Return the [X, Y] coordinate for the center point of the cell that contains the specified text.  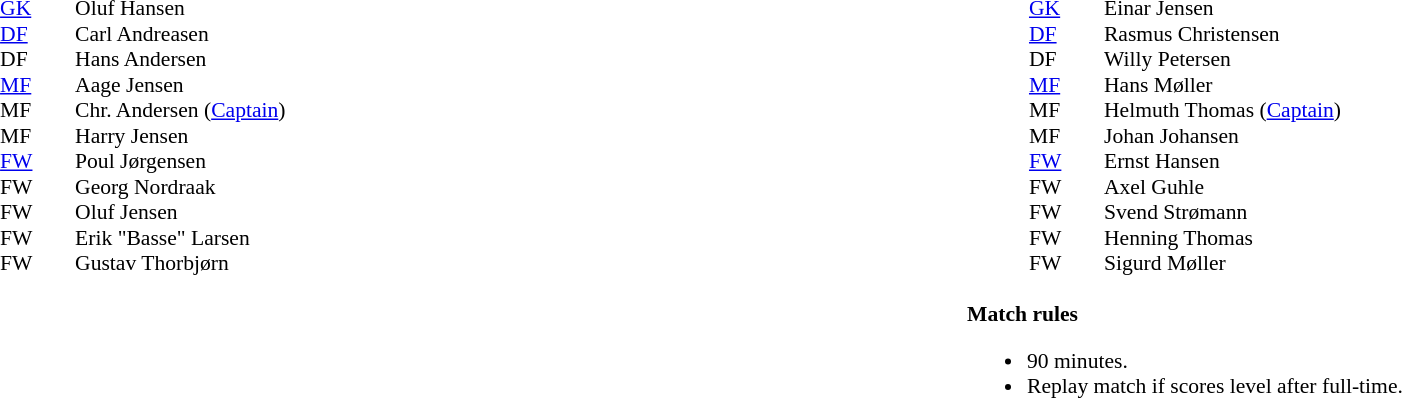
Willy Petersen [1222, 59]
Johan Johansen [1222, 136]
Georg Nordraak [180, 187]
Helmuth Thomas (Captain) [1222, 111]
Carl Andreasen [180, 34]
Gustav Thorbjørn [180, 263]
Aage Jensen [180, 85]
Rasmus Christensen [1222, 34]
Chr. Andersen (Captain) [180, 111]
Harry Jensen [180, 136]
Axel Guhle [1222, 187]
Sigurd Møller [1222, 263]
Svend Strømann [1222, 213]
Oluf Jensen [180, 213]
Hans Andersen [180, 59]
Henning Thomas [1222, 238]
Ernst Hansen [1222, 161]
Erik "Basse" Larsen [180, 238]
Poul Jørgensen [180, 161]
Hans Møller [1222, 85]
